Capture the cell that displays the provided text and extract its (x, y) central coordinate. 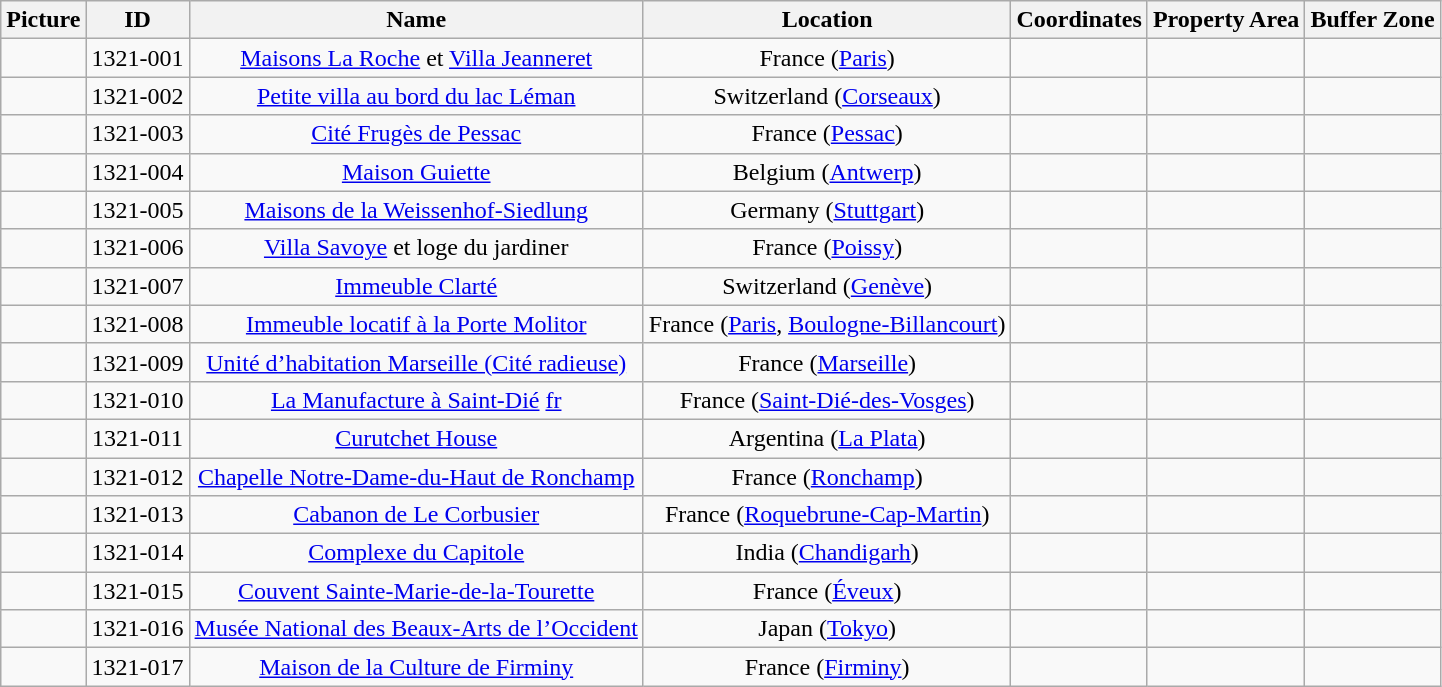
France (Saint-Dié-des-Vosges) (827, 400)
France (Poissy) (827, 248)
Unité d’habitation Marseille (Cité radieuse) (416, 362)
1321-016 (138, 629)
1321-015 (138, 591)
Switzerland (Corseaux) (827, 96)
Coordinates (1079, 20)
Curutchet House (416, 438)
France (Paris, Boulogne-Billancourt) (827, 324)
1321-003 (138, 134)
1321-017 (138, 667)
1321-008 (138, 324)
Switzerland (Genève) (827, 286)
India (Chandigarh) (827, 553)
Japan (Tokyo) (827, 629)
Picture (44, 20)
1321-012 (138, 477)
Musée National des Beaux-Arts de l’Occident (416, 629)
Cité Frugès de Pessac (416, 134)
Complexe du Capitole (416, 553)
Argentina (La Plata) (827, 438)
Maisons La Roche et Villa Jeanneret (416, 58)
Property Area (1226, 20)
1321-004 (138, 172)
Location (827, 20)
1321-010 (138, 400)
France (Firminy) (827, 667)
1321-005 (138, 210)
Couvent Sainte-Marie-de-la-Tourette (416, 591)
France (Pessac) (827, 134)
1321-007 (138, 286)
Maison Guiette (416, 172)
Buffer Zone (1372, 20)
1321-011 (138, 438)
1321-013 (138, 515)
1321-006 (138, 248)
Chapelle Notre-Dame-du-Haut de Ronchamp (416, 477)
1321-014 (138, 553)
Immeuble Clarté (416, 286)
Immeuble locatif à la Porte Molitor (416, 324)
Cabanon de Le Corbusier (416, 515)
1321-002 (138, 96)
1321-009 (138, 362)
Maisons de la Weissenhof-Siedlung (416, 210)
1321-001 (138, 58)
France (Ronchamp) (827, 477)
France (Paris) (827, 58)
ID (138, 20)
La Manufacture à Saint-Dié fr (416, 400)
Petite villa au bord du lac Léman (416, 96)
Belgium (Antwerp) (827, 172)
France (Éveux) (827, 591)
Maison de la Culture de Firminy (416, 667)
Name (416, 20)
France (Marseille) (827, 362)
Germany (Stuttgart) (827, 210)
France (Roquebrune-Cap-Martin) (827, 515)
Villa Savoye et loge du jardiner (416, 248)
